Return (X, Y) of the center of cell containing provided text 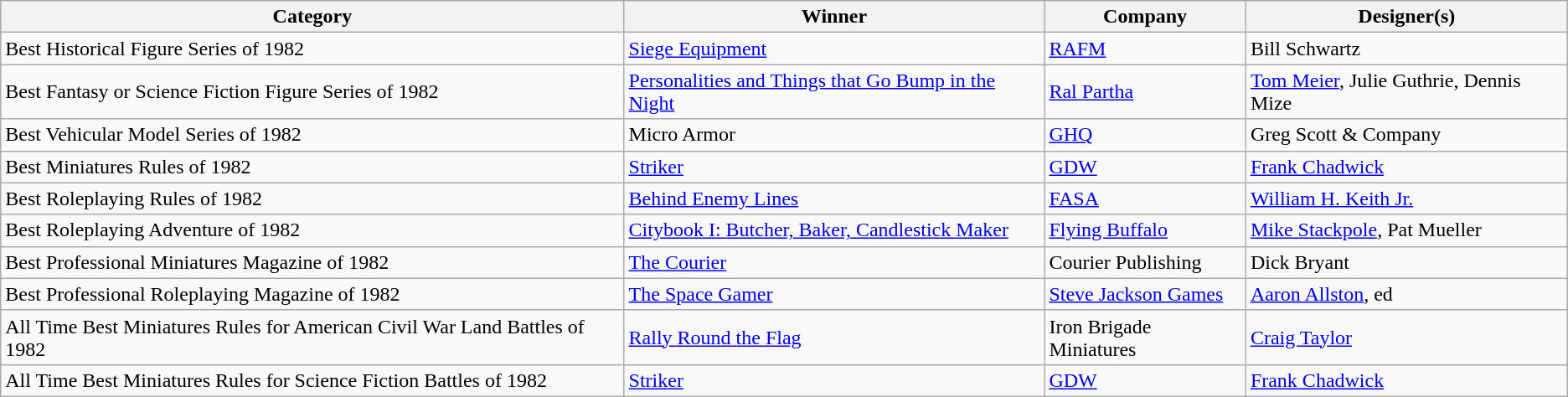
FASA (1145, 198)
Best Vehicular Model Series of 1982 (312, 135)
Best Fantasy or Science Fiction Figure Series of 1982 (312, 92)
Best Roleplaying Adventure of 1982 (312, 230)
Citybook I: Butcher, Baker, Candlestick Maker (834, 230)
Mike Stackpole, Pat Mueller (1406, 230)
Designer(s) (1406, 17)
Company (1145, 17)
The Space Gamer (834, 294)
Flying Buffalo (1145, 230)
Micro Armor (834, 135)
Iron Brigade Miniatures (1145, 337)
Greg Scott & Company (1406, 135)
Best Professional Miniatures Magazine of 1982 (312, 262)
Tom Meier, Julie Guthrie, Dennis Mize (1406, 92)
Siege Equipment (834, 49)
Best Professional Roleplaying Magazine of 1982 (312, 294)
Rally Round the Flag (834, 337)
Winner (834, 17)
William H. Keith Jr. (1406, 198)
Dick Bryant (1406, 262)
Personalities and Things that Go Bump in the Night (834, 92)
Steve Jackson Games (1145, 294)
Behind Enemy Lines (834, 198)
Craig Taylor (1406, 337)
Category (312, 17)
Aaron Allston, ed (1406, 294)
GHQ (1145, 135)
Ral Partha (1145, 92)
Bill Schwartz (1406, 49)
The Courier (834, 262)
Best Miniatures Rules of 1982 (312, 167)
Courier Publishing (1145, 262)
All Time Best Miniatures Rules for Science Fiction Battles of 1982 (312, 380)
Best Historical Figure Series of 1982 (312, 49)
All Time Best Miniatures Rules for American Civil War Land Battles of 1982 (312, 337)
Best Roleplaying Rules of 1982 (312, 198)
RAFM (1145, 49)
